Output the (X, Y) coordinate of the center of the cell containing the given text.  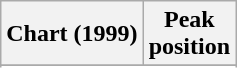
Chart (1999) (72, 34)
Peakposition (189, 34)
